Capture the cell that displays the provided text and extract its [x, y] central coordinate. 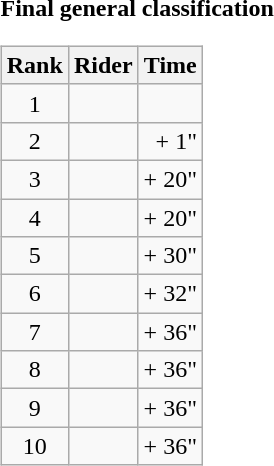
+ 30" [170, 256]
6 [34, 294]
1 [34, 103]
4 [34, 217]
8 [34, 370]
Rider [103, 65]
2 [34, 141]
9 [34, 408]
Time [170, 65]
7 [34, 332]
5 [34, 256]
Rank [34, 65]
10 [34, 446]
+ 1" [170, 141]
3 [34, 179]
+ 32" [170, 294]
